Output the (x, y) coordinate of the center of the cell containing the given text.  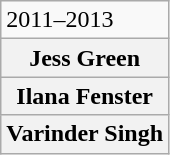
Jess Green (85, 58)
Ilana Fenster (85, 96)
2011–2013 (85, 20)
Varinder Singh (85, 134)
